Scan for the cell matching the given text and deliver its [x, y] coordinate at center. 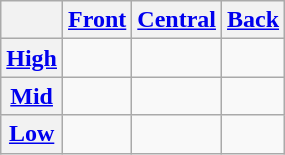
Mid [32, 96]
Back [254, 20]
Front [98, 20]
Low [32, 134]
High [32, 58]
Central [177, 20]
